Return [x, y] of the center of cell containing provided text 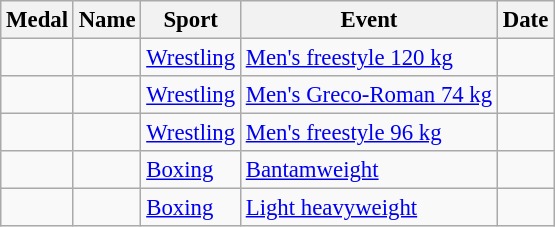
Men's freestyle 120 kg [368, 58]
Medal [38, 20]
Light heavyweight [368, 208]
Name [107, 20]
Date [525, 20]
Sport [191, 20]
Bantamweight [368, 170]
Men's Greco-Roman 74 kg [368, 95]
Men's freestyle 96 kg [368, 133]
Event [368, 20]
